Return (X, Y) of the center of cell containing provided text 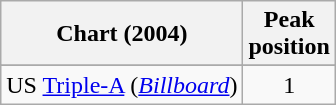
1 (289, 85)
Peakposition (289, 34)
Chart (2004) (122, 34)
US Triple-A (Billboard) (122, 85)
